For the text-containing cell, return its midpoint in [x, y] coordinate format. 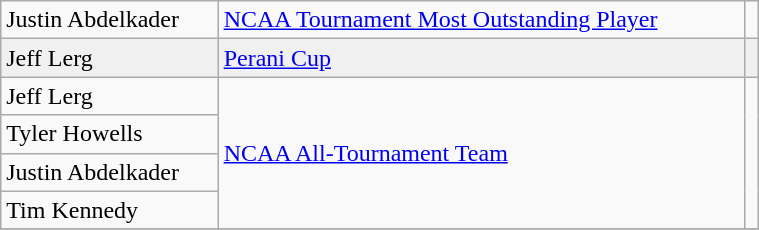
Tim Kennedy [110, 210]
Tyler Howells [110, 134]
Perani Cup [481, 58]
NCAA Tournament Most Outstanding Player [481, 20]
NCAA All-Tournament Team [481, 153]
